Locate the cell with the specified text and output its [X, Y] center coordinate. 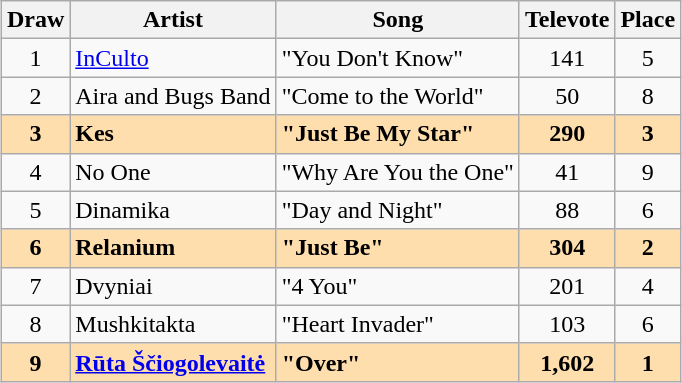
1,602 [566, 362]
"You Don't Know" [398, 58]
No One [173, 172]
"Why Are You the One" [398, 172]
Aira and Bugs Band [173, 96]
Artist [173, 20]
Song [398, 20]
Dvyniai [173, 286]
"Just Be" [398, 248]
50 [566, 96]
304 [566, 248]
103 [566, 324]
41 [566, 172]
"Day and Night" [398, 210]
290 [566, 134]
88 [566, 210]
141 [566, 58]
Place [648, 20]
"Heart Invader" [398, 324]
Rūta Ščiogolevaitė [173, 362]
Televote [566, 20]
"Just Be My Star" [398, 134]
"Over" [398, 362]
Draw [35, 20]
201 [566, 286]
Mushkitakta [173, 324]
Kes [173, 134]
"Come to the World" [398, 96]
"4 You" [398, 286]
Dinamika [173, 210]
7 [35, 286]
Relanium [173, 248]
InCulto [173, 58]
